Return the (X, Y) coordinate for the center point of the cell that contains the specified text.  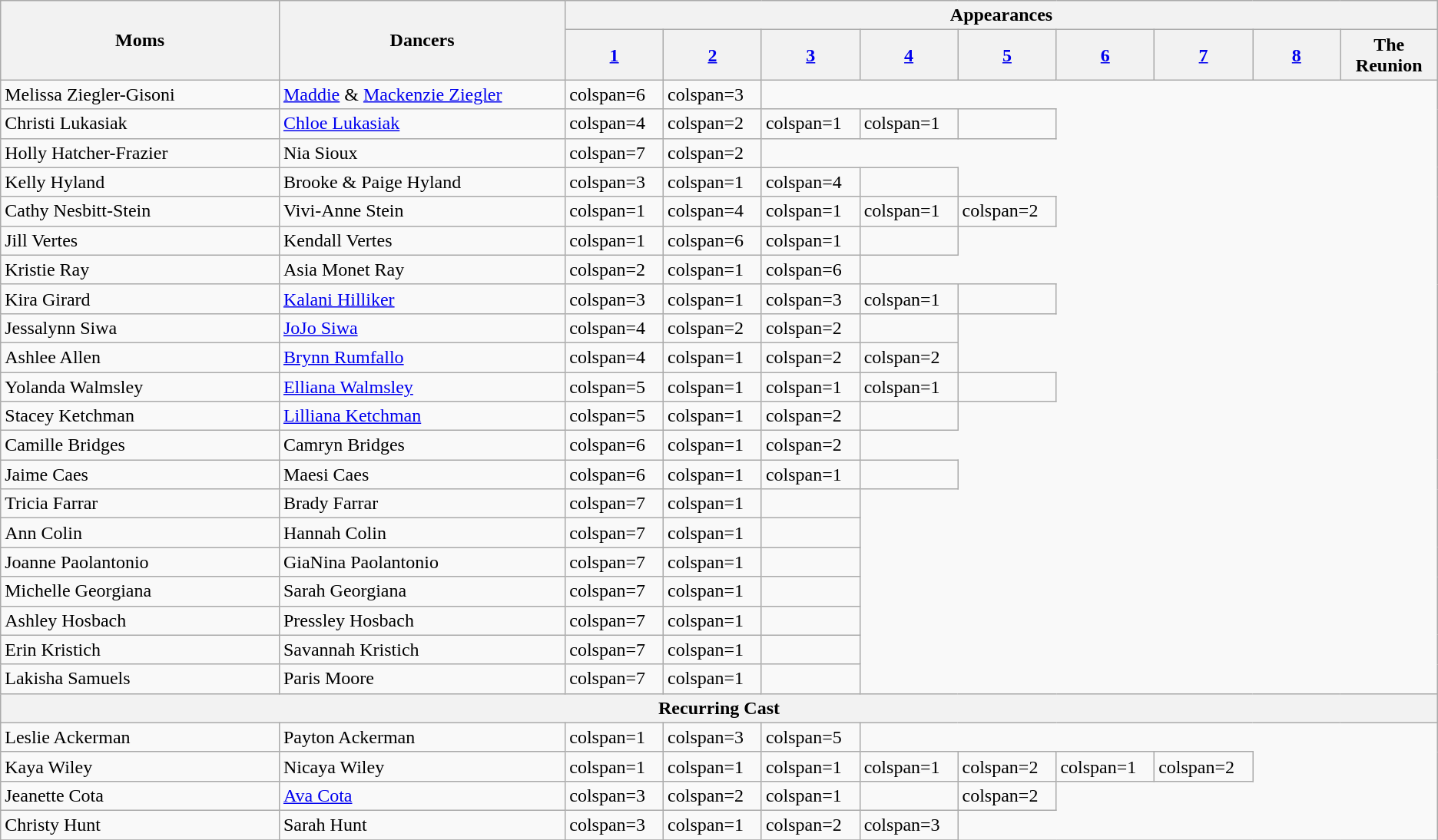
2 (713, 55)
Maddie & Mackenzie Ziegler (422, 94)
Jessalynn Siwa (140, 328)
Camille Bridges (140, 445)
Ann Colin (140, 533)
Camryn Bridges (422, 445)
Lilliana Ketchman (422, 416)
Jeanette Cota (140, 795)
Sarah Georgiana (422, 591)
Jill Vertes (140, 240)
Dancers (422, 40)
JoJo Siwa (422, 328)
Pressley Hosbach (422, 620)
7 (1204, 55)
Jaime Caes (140, 475)
Brooke & Paige Hyland (422, 182)
Kaya Wiley (140, 766)
Kelly Hyland (140, 182)
6 (1105, 55)
Christy Hunt (140, 825)
Brynn Rumfallo (422, 357)
Ashlee Allen (140, 357)
Leslie Ackerman (140, 737)
Joanne Paolantonio (140, 562)
Hannah Colin (422, 533)
Elliana Walmsley (422, 386)
Erin Kristich (140, 650)
Ashley Hosbach (140, 620)
Brady Farrar (422, 504)
1 (615, 55)
Chloe Lukasiak (422, 124)
Payton Ackerman (422, 737)
Kristie Ray (140, 270)
Maesi Caes (422, 475)
Lakisha Samuels (140, 679)
Melissa Ziegler-Gisoni (140, 94)
Yolanda Walmsley (140, 386)
Ava Cota (422, 795)
Michelle Georgiana (140, 591)
4 (909, 55)
Vivi-Anne Stein (422, 211)
Kira Girard (140, 299)
Sarah Hunt (422, 825)
Asia Monet Ray (422, 270)
Kendall Vertes (422, 240)
Nia Sioux (422, 153)
Holly Hatcher-Frazier (140, 153)
The Reunion (1389, 55)
5 (1007, 55)
3 (810, 55)
Savannah Kristich (422, 650)
Recurring Cast (719, 708)
GiaNina Paolantonio (422, 562)
Tricia Farrar (140, 504)
Christi Lukasiak (140, 124)
Cathy Nesbitt-Stein (140, 211)
Kalani Hilliker (422, 299)
Stacey Ketchman (140, 416)
Nicaya Wiley (422, 766)
Moms (140, 40)
Appearances (1002, 15)
Paris Moore (422, 679)
8 (1297, 55)
